Provide the (x, y) coordinate of the cell's center where the given text is located.  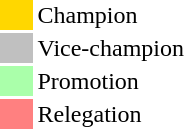
Promotion (111, 81)
Vice-champion (111, 48)
Relegation (111, 114)
Champion (111, 15)
